Return (x, y) of the center of cell containing provided text 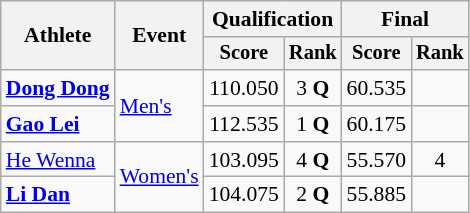
103.095 (244, 160)
Women's (160, 178)
55.885 (376, 195)
Li Dan (58, 195)
55.570 (376, 160)
60.175 (376, 124)
2 Q (313, 195)
Qualification (273, 19)
110.050 (244, 88)
3 Q (313, 88)
He Wenna (58, 160)
4 Q (313, 160)
1 Q (313, 124)
Dong Dong (58, 88)
4 (440, 160)
104.075 (244, 195)
Final (406, 19)
Gao Lei (58, 124)
Men's (160, 106)
Event (160, 36)
112.535 (244, 124)
Athlete (58, 36)
60.535 (376, 88)
